Search for the cell housing the specified text and yield its (x, y) center coordinate. 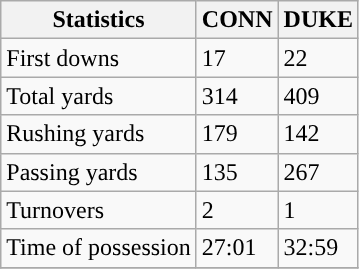
Passing yards (99, 172)
Turnovers (99, 210)
First downs (99, 58)
17 (237, 58)
DUKE (318, 20)
Time of possession (99, 248)
CONN (237, 20)
32:59 (318, 248)
2 (237, 210)
22 (318, 58)
1 (318, 210)
Total yards (99, 96)
314 (237, 96)
267 (318, 172)
Statistics (99, 20)
Rushing yards (99, 134)
27:01 (237, 248)
179 (237, 134)
135 (237, 172)
142 (318, 134)
409 (318, 96)
